Determine the [x, y] coordinate at the center of the cell enclosing the given text.  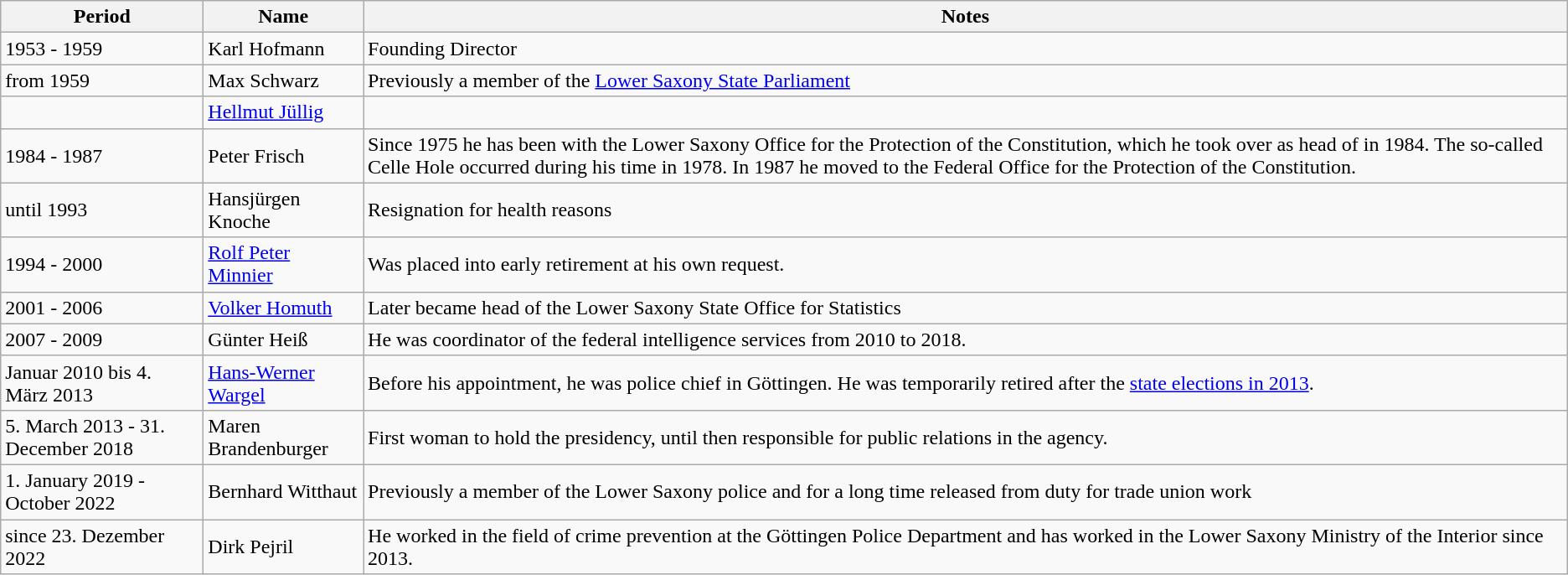
Previously a member of the Lower Saxony State Parliament [966, 80]
Günter Heiß [283, 339]
He worked in the field of crime prevention at the Göttingen Police Department and has worked in the Lower Saxony Ministry of the Interior since 2013. [966, 547]
Rolf Peter Minnier [283, 265]
Bernhard Witthaut [283, 491]
He was coordinator of the federal intelligence services from 2010 to 2018. [966, 339]
Hellmut Jüllig [283, 112]
Volker Homuth [283, 308]
Notes [966, 17]
1984 - 1987 [102, 156]
5. March 2013 - 31. December 2018 [102, 438]
Was placed into early retirement at his own request. [966, 265]
Karl Hofmann [283, 49]
Later became head of the Lower Saxony State Office for Statistics [966, 308]
2001 - 2006 [102, 308]
Before his appointment, he was police chief in Göttingen. He was temporarily retired after the state elections in 2013. [966, 382]
First woman to hold the presidency, until then responsible for public relations in the agency. [966, 438]
Januar 2010 bis 4. März 2013 [102, 382]
since 23. Dezember 2022 [102, 547]
Hansjürgen Knoche [283, 210]
Peter Frisch [283, 156]
Hans-Werner Wargel [283, 382]
Resignation for health reasons [966, 210]
until 1993 [102, 210]
Founding Director [966, 49]
Max Schwarz [283, 80]
Maren Brandenburger [283, 438]
1953 - 1959 [102, 49]
Name [283, 17]
1994 - 2000 [102, 265]
2007 - 2009 [102, 339]
from 1959 [102, 80]
Previously a member of the Lower Saxony police and for a long time released from duty for trade union work [966, 491]
Dirk Pejril [283, 547]
1. January 2019 -October 2022 [102, 491]
Period [102, 17]
